For the text-containing cell, return its midpoint in [X, Y] coordinate format. 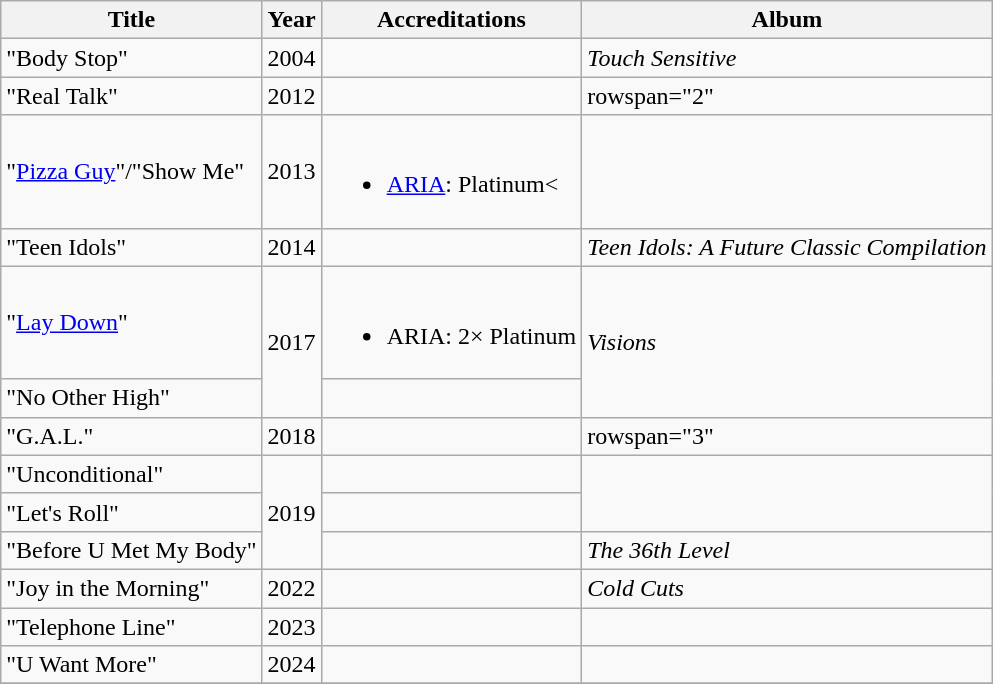
rowspan="3" [787, 436]
2013 [292, 172]
Cold Cuts [787, 588]
"Pizza Guy"/"Show Me" [132, 172]
"Telephone Line" [132, 627]
2017 [292, 342]
"Before U Met My Body" [132, 550]
Touch Sensitive [787, 58]
"Body Stop" [132, 58]
2023 [292, 627]
ARIA: 2× Platinum [452, 322]
Visions [787, 342]
2004 [292, 58]
2024 [292, 665]
2014 [292, 247]
The 36th Level [787, 550]
"Lay Down" [132, 322]
Teen Idols: A Future Classic Compilation [787, 247]
2018 [292, 436]
"Joy in the Morning" [132, 588]
Accreditations [452, 20]
"Real Talk" [132, 96]
"Teen Idols" [132, 247]
rowspan="2" [787, 96]
"Unconditional" [132, 474]
Title [132, 20]
"No Other High" [132, 398]
"Let's Roll" [132, 512]
2019 [292, 512]
Year [292, 20]
"U Want More" [132, 665]
2012 [292, 96]
2022 [292, 588]
ARIA: Platinum< [452, 172]
"G.A.L." [132, 436]
Album [787, 20]
